From the cell containing the given text, extract its center point as [X, Y] coordinate. 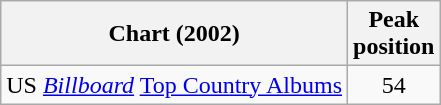
Chart (2002) [174, 34]
Peakposition [394, 34]
US Billboard Top Country Albums [174, 85]
54 [394, 85]
